Return (X, Y) of the center of cell containing provided text 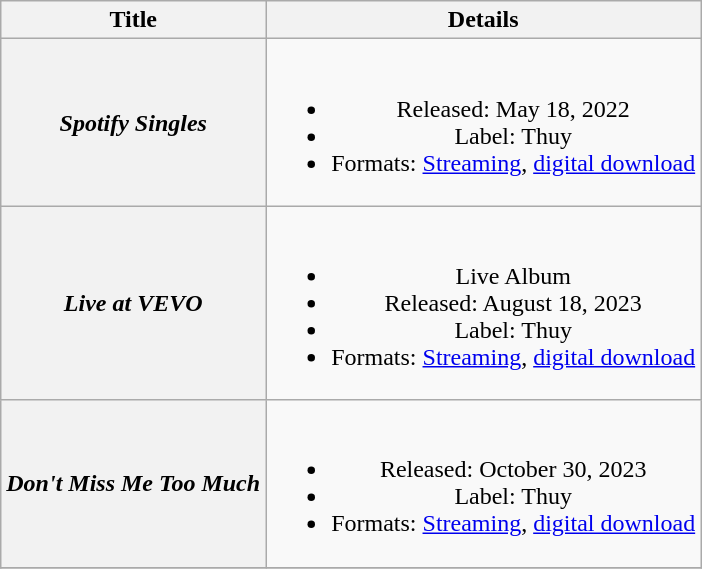
Released: May 18, 2022Label: ThuyFormats: Streaming, digital download (484, 122)
Don't Miss Me Too Much (134, 484)
Spotify Singles (134, 122)
Title (134, 20)
Live AlbumReleased: August 18, 2023Label: ThuyFormats: Streaming, digital download (484, 303)
Released: October 30, 2023Label: ThuyFormats: Streaming, digital download (484, 484)
Live at VEVO (134, 303)
Details (484, 20)
